Identify which cell holds the provided text, then report its [X, Y] central coordinate. 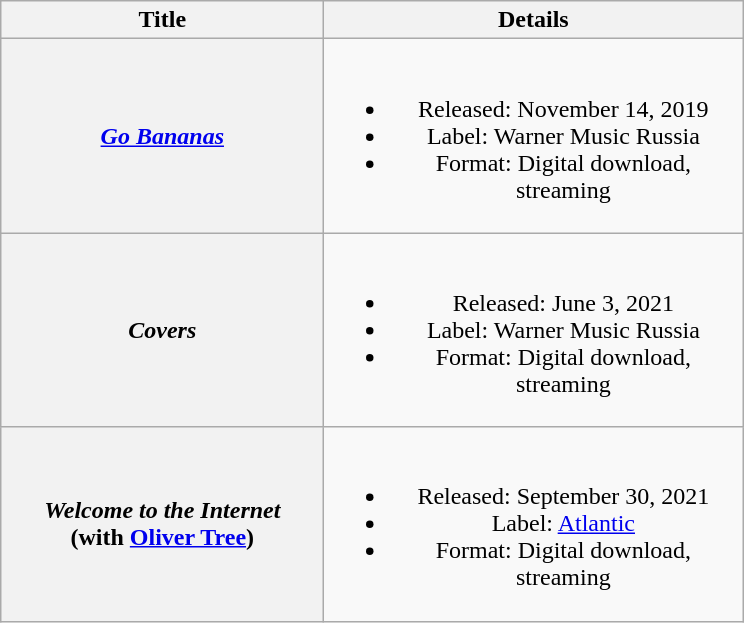
Released: September 30, 2021Label: AtlanticFormat: Digital download, streaming [534, 524]
Go Bananas [162, 136]
Released: June 3, 2021Label: Warner Music RussiaFormat: Digital download, streaming [534, 330]
Title [162, 20]
Released: November 14, 2019Label: Warner Music RussiaFormat: Digital download, streaming [534, 136]
Details [534, 20]
Welcome to the Internet (with Oliver Tree) [162, 524]
Covers [162, 330]
